Capture the cell that displays the provided text and extract its [x, y] central coordinate. 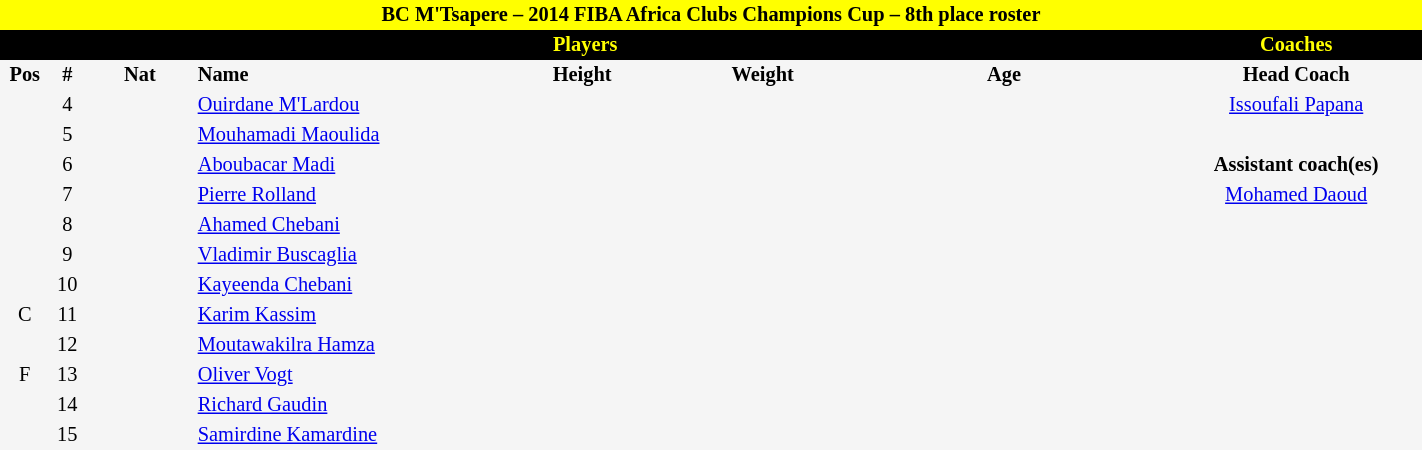
15 [67, 435]
Age [1004, 75]
Mohamed Daoud [1296, 195]
Samirdine Kamardine [336, 435]
Ahamed Chebani [336, 225]
Nat [140, 75]
# [67, 75]
Kayeenda Chebani [336, 285]
Vladimir Buscaglia [336, 255]
Mouhamadi Maoulida [336, 135]
14 [67, 405]
Players [585, 45]
Oliver Vogt [336, 375]
9 [67, 255]
Pos [24, 75]
8 [67, 225]
Name [336, 75]
Height [582, 75]
Moutawakilra Hamza [336, 345]
12 [67, 345]
Coaches [1296, 45]
7 [67, 195]
Ouirdane M'Lardou [336, 105]
Weight [763, 75]
Pierre Rolland [336, 195]
Karim Kassim [336, 315]
C [24, 315]
10 [67, 285]
11 [67, 315]
F [24, 375]
BC M'Tsapere – 2014 FIBA Africa Clubs Champions Cup – 8th place roster [711, 15]
6 [67, 165]
Assistant coach(es) [1296, 165]
Richard Gaudin [336, 405]
5 [67, 135]
Head Coach [1296, 75]
Aboubacar Madi [336, 165]
4 [67, 105]
13 [67, 375]
Issoufali Papana [1296, 105]
